Search for the cell housing the specified text and yield its (X, Y) center coordinate. 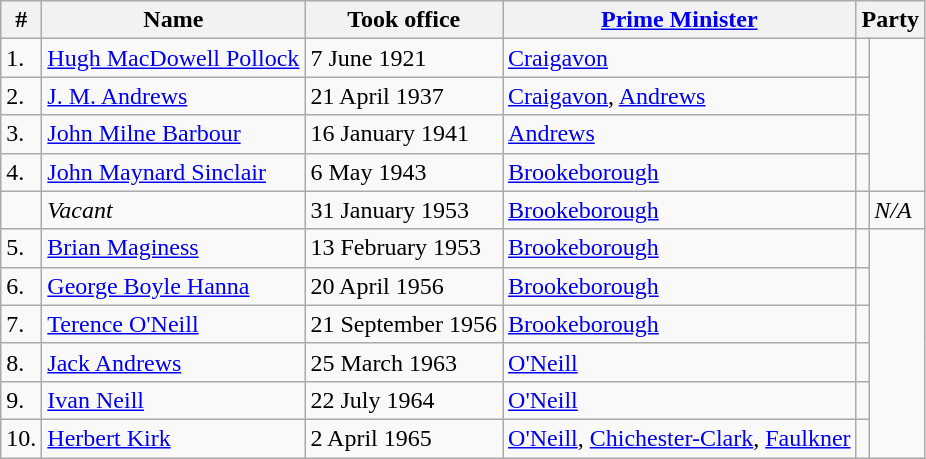
Craigavon, Andrews (680, 96)
Brian Maginess (174, 248)
Hugh MacDowell Pollock (174, 58)
13 February 1953 (404, 248)
6 May 1943 (404, 172)
21 September 1956 (404, 324)
John Maynard Sinclair (174, 172)
31 January 1953 (404, 210)
Party (890, 20)
20 April 1956 (404, 286)
Herbert Kirk (174, 438)
George Boyle Hanna (174, 286)
Name (174, 20)
# (22, 20)
7 June 1921 (404, 58)
Took office (404, 20)
4. (22, 172)
Jack Andrews (174, 362)
16 January 1941 (404, 134)
John Milne Barbour (174, 134)
J. M. Andrews (174, 96)
N/A (897, 210)
Vacant (174, 210)
6. (22, 286)
O'Neill, Chichester-Clark, Faulkner (680, 438)
Prime Minister (680, 20)
Ivan Neill (174, 400)
9. (22, 400)
3. (22, 134)
21 April 1937 (404, 96)
2. (22, 96)
8. (22, 362)
10. (22, 438)
22 July 1964 (404, 400)
Andrews (680, 134)
Terence O'Neill (174, 324)
7. (22, 324)
Craigavon (680, 58)
2 April 1965 (404, 438)
25 March 1963 (404, 362)
5. (22, 248)
1. (22, 58)
